Identify which cell holds the provided text, then report its (X, Y) central coordinate. 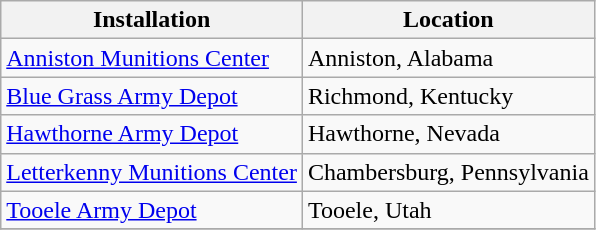
Hawthorne Army Depot (152, 134)
Location (448, 20)
Tooele, Utah (448, 210)
Hawthorne, Nevada (448, 134)
Anniston Munitions Center (152, 58)
Installation (152, 20)
Letterkenny Munitions Center (152, 172)
Anniston, Alabama (448, 58)
Richmond, Kentucky (448, 96)
Tooele Army Depot (152, 210)
Chambersburg, Pennsylvania (448, 172)
Blue Grass Army Depot (152, 96)
